Locate the cell with the specified text and output its [X, Y] center coordinate. 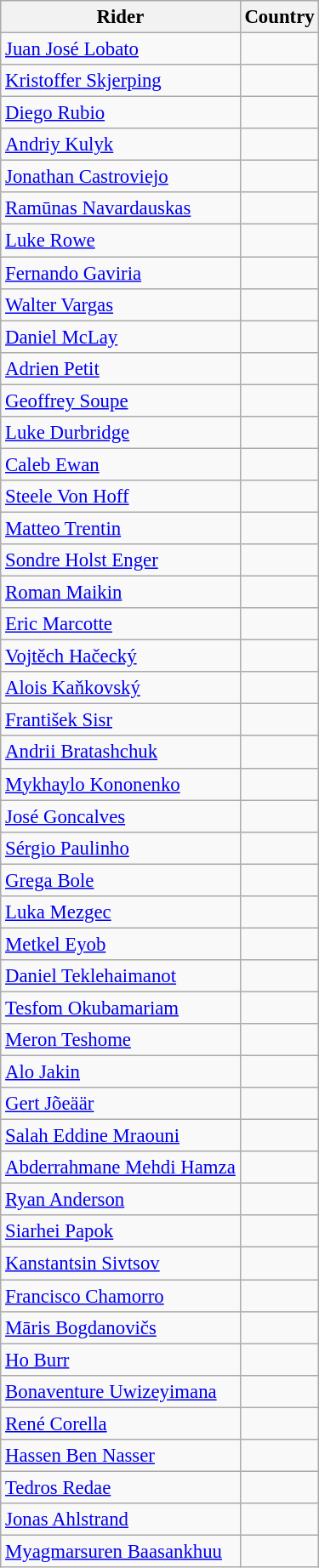
Myagmarsuren Baasankhuu [121, 1551]
Roman Maikin [121, 593]
Sérgio Paulinho [121, 848]
Sondre Holst Enger [121, 560]
František Sisr [121, 720]
Andrii Bratashchuk [121, 753]
Vojtěch Hačecký [121, 656]
Fernando Gaviria [121, 273]
Tesfom Okubamariam [121, 1008]
Diego Rubio [121, 113]
Alo Jakin [121, 1072]
Salah Eddine Mraouni [121, 1136]
Geoffrey Soupe [121, 401]
Jonas Ahlstrand [121, 1520]
Daniel Teklehaimanot [121, 976]
Hassen Ben Nasser [121, 1456]
Meron Teshome [121, 1040]
José Goncalves [121, 816]
Eric Marcotte [121, 624]
Luke Durbridge [121, 433]
René Corella [121, 1423]
Caleb Ewan [121, 464]
Ho Burr [121, 1360]
Kanstantsin Sivtsov [121, 1264]
Adrien Petit [121, 368]
Māris Bogdanovičs [121, 1327]
Mykhaylo Kononenko [121, 784]
Ryan Anderson [121, 1200]
Walter Vargas [121, 304]
Jonathan Castroviejo [121, 177]
Steele Von Hoff [121, 497]
Matteo Trentin [121, 528]
Grega Bole [121, 880]
Alois Kaňkovský [121, 688]
Francisco Chamorro [121, 1296]
Tedros Redae [121, 1487]
Ramūnas Navardauskas [121, 208]
Juan José Lobato [121, 49]
Andriy Kulyk [121, 145]
Luke Rowe [121, 241]
Metkel Eyob [121, 944]
Daniel McLay [121, 337]
Bonaventure Uwizeyimana [121, 1391]
Rider [121, 17]
Luka Mezgec [121, 912]
Abderrahmane Mehdi Hamza [121, 1167]
Country [279, 17]
Siarhei Papok [121, 1232]
Gert Jõeäär [121, 1104]
Kristoffer Skjerping [121, 81]
